Scan for the cell matching the given text and deliver its [X, Y] coordinate at center. 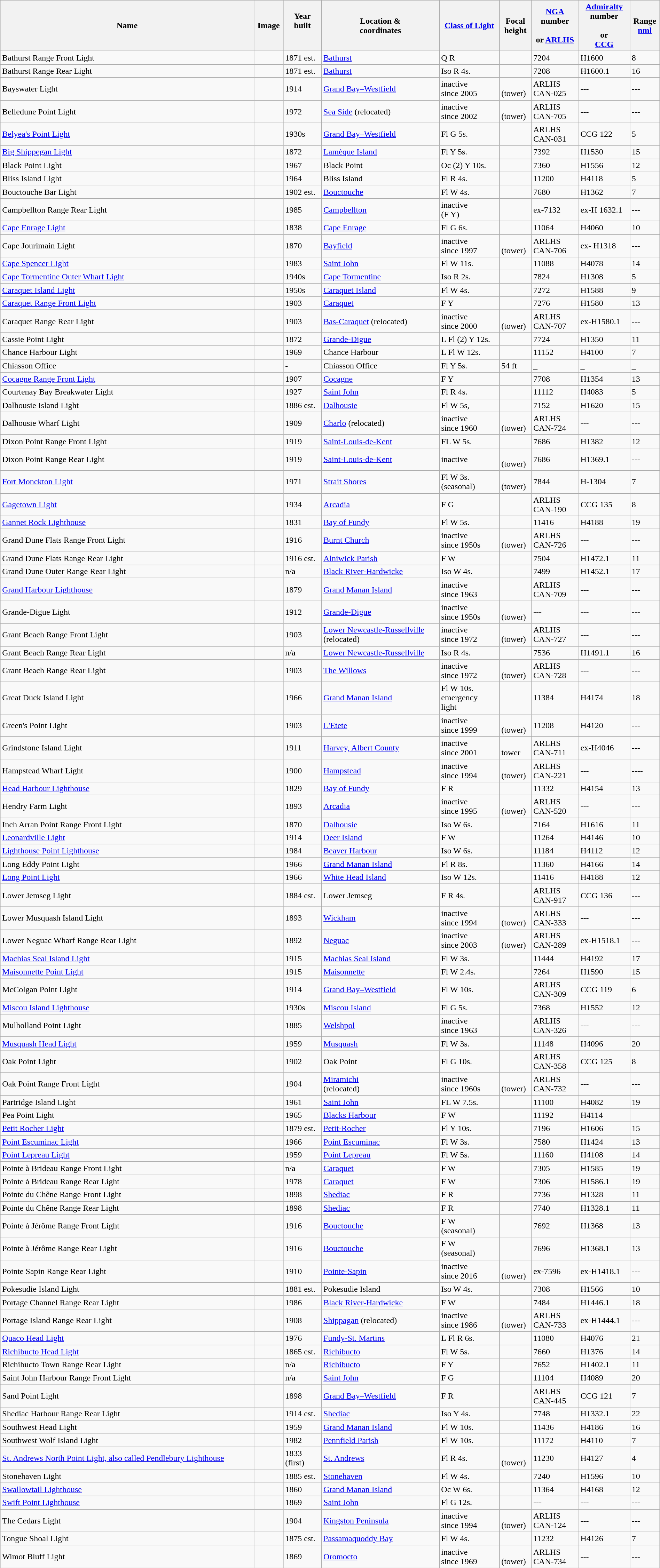
Shippagan (relocated) [380, 1320]
Kingston Peninsula [380, 1520]
Gagetown Light [127, 504]
H1491.1 [604, 653]
7748 [555, 1414]
Dixon Point Range Front Light [127, 441]
H1402.1 [604, 1365]
H1590 [604, 972]
Belledune Point Light [127, 111]
1902 est. [302, 192]
54 ft [516, 366]
Pointe du Chêne Range Front Light [127, 1195]
Swallowtail Lighthouse [127, 1489]
11104 [555, 1378]
Strait Shores [380, 481]
Miscou Island [380, 1008]
Hampstead [380, 770]
1885 [302, 1026]
Chance Harbour [380, 352]
H4120 [604, 725]
1900 [302, 770]
1875 est. [302, 1538]
Fort Monckton Light [127, 481]
H4166 [604, 864]
7724 [555, 339]
Lower Musquash Island Light [127, 918]
1985 [302, 209]
Bathurst Range Front Light [127, 58]
Stonehaven Light [127, 1476]
Bas-Caraquet (relocated) [380, 321]
1892 [302, 941]
Grand Harbour Lighthouse [127, 589]
Pokesudie Island Light [127, 1289]
Pointe-Sapin [380, 1271]
1971 [302, 481]
ARLHSCAN-309 [555, 989]
ARLHSCAN-709 [555, 589]
7208 [555, 71]
Cocagne [380, 379]
Iso Y 4s. [469, 1414]
Point Lepreau [380, 1155]
7240 [555, 1476]
Tongue Shoal Light [127, 1538]
inactivesince 2001 [469, 748]
Gannet Rock Lighthouse [127, 523]
H4082 [604, 1102]
Bliss Island Light [127, 178]
H4118 [604, 178]
Point Escuminac [380, 1142]
inactivesince 1995 [469, 806]
Cape Spencer Light [127, 264]
ex- H1318 [604, 246]
inactivesince 2002 [469, 111]
1982 [302, 1440]
St. Andrews North Point Light, also called Pendlebury Lighthouse [127, 1458]
1912 [302, 612]
7660 [555, 1352]
Fl Y 10s. [469, 1129]
Pointe Sapin Range Rear Light [127, 1271]
1965 [302, 1115]
11148 [555, 1043]
H1530 [604, 152]
Pointe à Brideau Range Front Light [127, 1168]
Bliss Island [380, 178]
Pointe du Chêne Range Rear Light [127, 1208]
Location & coordinates [380, 26]
Pennfield Parish [380, 1440]
11160 [555, 1155]
Caraquet Range Front Light [127, 303]
1950s [302, 290]
Southwest Head Light [127, 1427]
H4089 [604, 1378]
Wickham [380, 918]
inactivesince 1960 [469, 423]
Dixon Point Range Rear Light [127, 459]
Campbellton [380, 209]
Sea Side (relocated) [380, 111]
7305 [555, 1168]
Bouctouche Bar Light [127, 192]
Pea Point Light [127, 1115]
Cocagne Range Front Light [127, 379]
Q R [469, 58]
7484 [555, 1302]
H4154 [604, 788]
Cape Tormentine [380, 277]
H1585 [604, 1168]
1909 [302, 423]
ARLHSCAN-445 [555, 1396]
Stonehaven [380, 1476]
Portage Channel Range Rear Light [127, 1302]
Class of Light [469, 26]
H4100 [604, 352]
Campbellton Range Rear Light [127, 209]
Shediac Harbour Range Rear Light [127, 1414]
1916 est. [302, 558]
- [302, 366]
Fl W 3s.(seasonal) [469, 481]
7306 [555, 1181]
inactivesince 1960s [469, 1084]
H4076 [604, 1338]
inactivesince 1997 [469, 246]
7368 [555, 1008]
1914 est. [302, 1414]
Inch Arran Point Range Front Light [127, 824]
Oak Point Range Front Light [127, 1084]
11208 [555, 725]
H1600 [604, 58]
H1368 [604, 1226]
7264 [555, 972]
CCG 122 [604, 134]
ARLHSCAN-031 [555, 134]
Pokesudie Island [380, 1289]
7652 [555, 1365]
inactivesince 2005 [469, 89]
Caraquet Range Rear Light [127, 321]
11364 [555, 1489]
ARLHSCAN-733 [555, 1320]
Point Escuminac Light [127, 1142]
11112 [555, 392]
H1588 [604, 290]
H4126 [604, 1538]
11230 [555, 1458]
Sand Point Light [127, 1396]
Machias Seal Island Light [127, 958]
11436 [555, 1427]
H4110 [604, 1440]
L Fl R 6s. [469, 1338]
Dalhousie Wharf Light [127, 423]
1934 [302, 504]
H1354 [604, 379]
L Fl (2) Y 12s. [469, 339]
Bathurst Range Rear Light [127, 71]
H4146 [604, 838]
Lower Jemseg [380, 896]
Welshpol [380, 1026]
H1606 [604, 1129]
1972 [302, 111]
7152 [555, 405]
H1368.1 [604, 1248]
7308 [555, 1289]
ARLHSCAN-025 [555, 89]
11360 [555, 864]
Charlo (relocated) [380, 423]
Chance Harbour Light [127, 352]
inactivesince 2003 [469, 941]
inactivesince 2000 [469, 321]
4 [645, 1458]
Cape Enrage Light [127, 228]
H4078 [604, 264]
Fl W 11s. [469, 264]
1881 est. [302, 1289]
7692 [555, 1226]
H1382 [604, 441]
H1556 [604, 165]
H4112 [604, 851]
ARLHSCAN-711 [555, 748]
CCG 119 [604, 989]
White Head Island [380, 877]
Lower Neguac Wharf Range Rear Light [127, 941]
1967 [302, 165]
Pointe à Jérôme Range Rear Light [127, 1248]
H1552 [604, 1008]
Black Point [380, 165]
H4096 [604, 1043]
H4083 [604, 392]
H4060 [604, 228]
Fl G 6s. [469, 228]
H1308 [604, 277]
ARLHSCAN-221 [555, 770]
7740 [555, 1208]
ARLHSCAN-289 [555, 941]
1860 [302, 1489]
11384 [555, 698]
Cape Jourimain Light [127, 246]
ex-H1418.1 [604, 1271]
7708 [555, 379]
Beaver Harbour [380, 851]
Lower Newcastle-Russellville(relocated) [380, 635]
Fl W 5s, [469, 405]
1907 [302, 379]
H1616 [604, 824]
11192 [555, 1115]
H1424 [604, 1142]
Caraquet Island [380, 290]
Green's Point Light [127, 725]
Portage Island Range Rear Light [127, 1320]
Point Lepreau Light [127, 1155]
H1350 [604, 339]
CCG 121 [604, 1396]
Iso R 2s. [469, 277]
Neguac [380, 941]
7196 [555, 1129]
Long Point Light [127, 877]
FL W 7.5s. [469, 1102]
Long Eddy Point Light [127, 864]
H4108 [604, 1155]
Oc (2) Y 10s. [469, 165]
1838 [302, 228]
Yearbuilt [302, 26]
Cassie Point Light [127, 339]
H4192 [604, 958]
Grindstone Island Light [127, 748]
Dalhousie Island Light [127, 405]
Quaco Head Light [127, 1338]
Saint John Harbour Range Front Light [127, 1378]
Pointe à Brideau Range Rear Light [127, 1181]
H4127 [604, 1458]
CCG 125 [604, 1061]
11184 [555, 851]
Grande-Digue Light [127, 612]
ex-H1444.1 [604, 1320]
ARLHSCAN-705 [555, 111]
Petit-Rocher [380, 1129]
Iso W 12s. [469, 877]
7696 [555, 1248]
7272 [555, 290]
Musquash [380, 1043]
7360 [555, 165]
1961 [302, 1102]
7499 [555, 572]
inactivesince 1999 [469, 725]
1879 [302, 589]
ex-H1518.1 [604, 941]
Lower Newcastle-Russellville [380, 653]
7580 [555, 1142]
H1369.1 [604, 459]
The Willows [380, 671]
Oak Point Light [127, 1061]
H-1304 [604, 481]
7392 [555, 152]
CCG 136 [604, 896]
H1446.1 [604, 1302]
Fl G 10s. [469, 1061]
7276 [555, 303]
H1566 [604, 1289]
Machias Seal Island [380, 958]
Richibucto Head Light [127, 1352]
Southwest Wolf Island Light [127, 1440]
Miscou Island Lighthouse [127, 1008]
ARLHSCAN-326 [555, 1026]
1885 est. [302, 1476]
Mulholland Point Light [127, 1026]
11264 [555, 838]
Rangenml [645, 26]
Caraquet Island Light [127, 290]
Oc W 6s. [469, 1489]
H1328.1 [604, 1208]
7736 [555, 1195]
H1580 [604, 303]
Bayswater Light [127, 89]
ARLHSCAN-727 [555, 635]
Image [268, 26]
H1376 [604, 1352]
Admiraltynumberor CCG [604, 26]
inactivesince 1986 [469, 1320]
Head Harbour Lighthouse [127, 788]
F R 4s. [469, 896]
1940s [302, 277]
Grand Dune Flats Range Rear Light [127, 558]
1978 [302, 1181]
11332 [555, 788]
ARLHSCAN-724 [555, 423]
ARLHSCAN-124 [555, 1520]
ARLHSCAN-520 [555, 806]
11100 [555, 1102]
H1586.1 [604, 1181]
ex-H 1632.1 [604, 209]
H4168 [604, 1489]
ARLHSCAN-728 [555, 671]
1986 [302, 1302]
Hampstead Wharf Light [127, 770]
Fl W 10s.emergencylight [469, 698]
11064 [555, 228]
1964 [302, 178]
ARLHSCAN-734 [555, 1557]
H1332.1 [604, 1414]
---- [645, 770]
1833(first) [302, 1458]
Grand Dune Flats Range Front Light [127, 541]
ARLHSCAN-706 [555, 246]
ex-H4046 [604, 748]
Blacks Harbour [380, 1115]
Oak Point [380, 1061]
Fl R 8s. [469, 864]
21 [645, 1338]
H4114 [604, 1115]
Richibucto Town Range Rear Light [127, 1365]
Fl G 12s. [469, 1503]
ARLHSCAN-190 [555, 504]
Courtenay Bay Breakwater Light [127, 392]
Name [127, 26]
The Cedars Light [127, 1520]
Lower Jemseg Light [127, 896]
H1600.1 [604, 71]
FL W 5s. [469, 441]
22 [645, 1414]
1884 est. [302, 896]
ARLHSCAN-358 [555, 1061]
H1328 [604, 1195]
ex-H1580.1 [604, 321]
NGAnumberor ARLHS [555, 26]
Deer Island [380, 838]
L'Etete [380, 725]
H1362 [604, 192]
Fl W 2.4s. [469, 972]
1984 [302, 851]
Fundy-St. Martins [380, 1338]
1910 [302, 1271]
11080 [555, 1338]
11088 [555, 264]
11444 [555, 958]
Miramichi(relocated) [380, 1084]
ex-7132 [555, 209]
1902 [302, 1061]
Burnt Church [380, 541]
1983 [302, 264]
7680 [555, 192]
inactive [469, 459]
1879 est. [302, 1129]
Cape Enrage [380, 228]
inactive(F Y) [469, 209]
ex-7596 [555, 1271]
McColgan Point Light [127, 989]
H1472.1 [604, 558]
7204 [555, 58]
H4174 [604, 698]
9 [645, 290]
11200 [555, 178]
7824 [555, 277]
Musquash Head Light [127, 1043]
Belyea's Point Light [127, 134]
ARLHSCAN-707 [555, 321]
Focalheight [516, 26]
1886 est. [302, 405]
St. Andrews [380, 1458]
inactivesince 1969 [469, 1557]
7504 [555, 558]
Wimot Bluff Light [127, 1557]
Alniwick Parish [380, 558]
Great Duck Island Light [127, 698]
ARLHSCAN-333 [555, 918]
Lighthouse Point Lighthouse [127, 851]
Big Shippegan Light [127, 152]
1865 est. [302, 1352]
H4186 [604, 1427]
ARLHSCAN-732 [555, 1084]
11152 [555, 352]
Lamèque Island [380, 152]
Swift Point Lighthouse [127, 1503]
Maisonnette Point Light [127, 972]
1831 [302, 523]
7844 [555, 481]
7536 [555, 653]
inactivesince 2016 [469, 1271]
Petit Rocher Light [127, 1129]
11232 [555, 1538]
Harvey, Albert County [380, 748]
Grand Dune Outer Range Rear Light [127, 572]
tower [516, 748]
Leonardville Light [127, 838]
Black Point Light [127, 165]
CCG 135 [604, 504]
1908 [302, 1320]
1927 [302, 392]
Cape Tormentine Outer Wharf Light [127, 277]
L Fl W 12s. [469, 352]
7164 [555, 824]
Partridge Island Light [127, 1102]
Bayfield [380, 246]
1829 [302, 788]
Passamaquoddy Bay [380, 1538]
Hendry Farm Light [127, 806]
H1452.1 [604, 572]
Maisonnette [380, 972]
Pointe à Jérôme Range Front Light [127, 1226]
H1620 [604, 405]
1911 [302, 748]
ARLHSCAN-726 [555, 541]
1976 [302, 1338]
11172 [555, 1440]
H1596 [604, 1476]
Grant Beach Range Front Light [127, 635]
6 [645, 989]
1969 [302, 352]
ARLHSCAN-917 [555, 896]
Oromocto [380, 1557]
